Output the [x, y] coordinate of the center of the cell containing the given text.  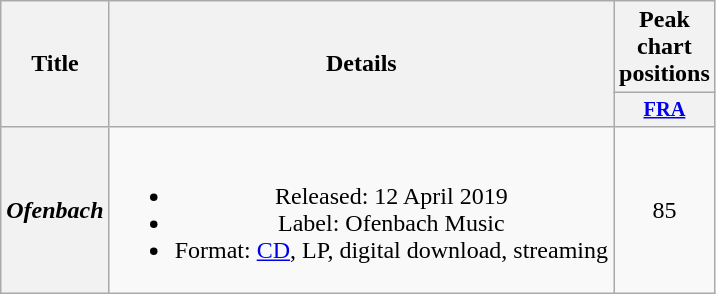
FRA [665, 110]
Peak chart positions [665, 47]
85 [665, 210]
Released: 12 April 2019Label: Ofenbach MusicFormat: CD, LP, digital download, streaming [361, 210]
Ofenbach [55, 210]
Title [55, 64]
Details [361, 64]
